Pinpoint the cell where the given text exists, returning its [X, Y] midpoint coordinate. 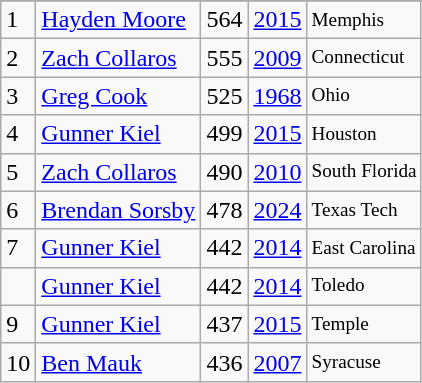
Texas Tech [364, 210]
499 [224, 134]
436 [224, 362]
478 [224, 210]
10 [18, 362]
Hayden Moore [118, 20]
3 [18, 96]
2 [18, 58]
2009 [278, 58]
525 [224, 96]
Memphis [364, 20]
Brendan Sorsby [118, 210]
7 [18, 248]
Temple [364, 324]
2010 [278, 172]
Ohio [364, 96]
6 [18, 210]
564 [224, 20]
Greg Cook [118, 96]
437 [224, 324]
490 [224, 172]
2007 [278, 362]
Ben Mauk [118, 362]
5 [18, 172]
South Florida [364, 172]
555 [224, 58]
4 [18, 134]
Houston [364, 134]
Toledo [364, 286]
Syracuse [364, 362]
1 [18, 20]
Connecticut [364, 58]
9 [18, 324]
1968 [278, 96]
2024 [278, 210]
East Carolina [364, 248]
